Locate the cell with the specified text and output its [x, y] center coordinate. 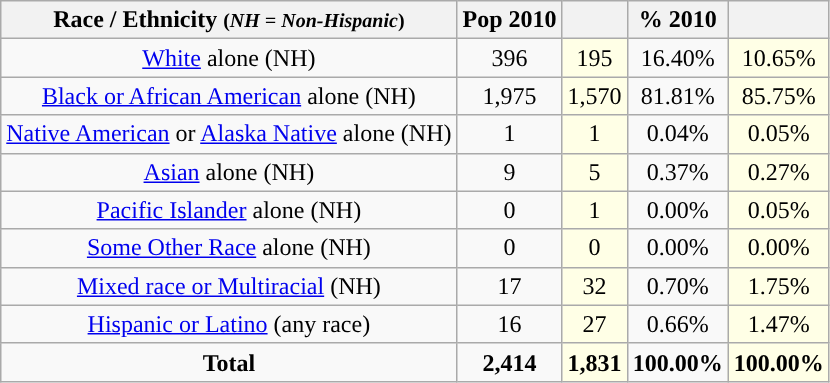
White alone (NH) [229, 58]
0.27% [778, 172]
16.40% [678, 58]
10.65% [778, 58]
16 [510, 324]
1,570 [594, 96]
1,831 [594, 362]
85.75% [778, 96]
Mixed race or Multiracial (NH) [229, 286]
1.75% [778, 286]
396 [510, 58]
Race / Ethnicity (NH = Non-Hispanic) [229, 20]
27 [594, 324]
Black or African American alone (NH) [229, 96]
32 [594, 286]
195 [594, 58]
Hispanic or Latino (any race) [229, 324]
0.70% [678, 286]
% 2010 [678, 20]
5 [594, 172]
1.47% [778, 324]
0.04% [678, 134]
9 [510, 172]
Asian alone (NH) [229, 172]
1,975 [510, 96]
2,414 [510, 362]
0.66% [678, 324]
81.81% [678, 96]
0.37% [678, 172]
Pacific Islander alone (NH) [229, 210]
Total [229, 362]
Native American or Alaska Native alone (NH) [229, 134]
Some Other Race alone (NH) [229, 248]
17 [510, 286]
Pop 2010 [510, 20]
